Capture the cell that displays the provided text and extract its (X, Y) central coordinate. 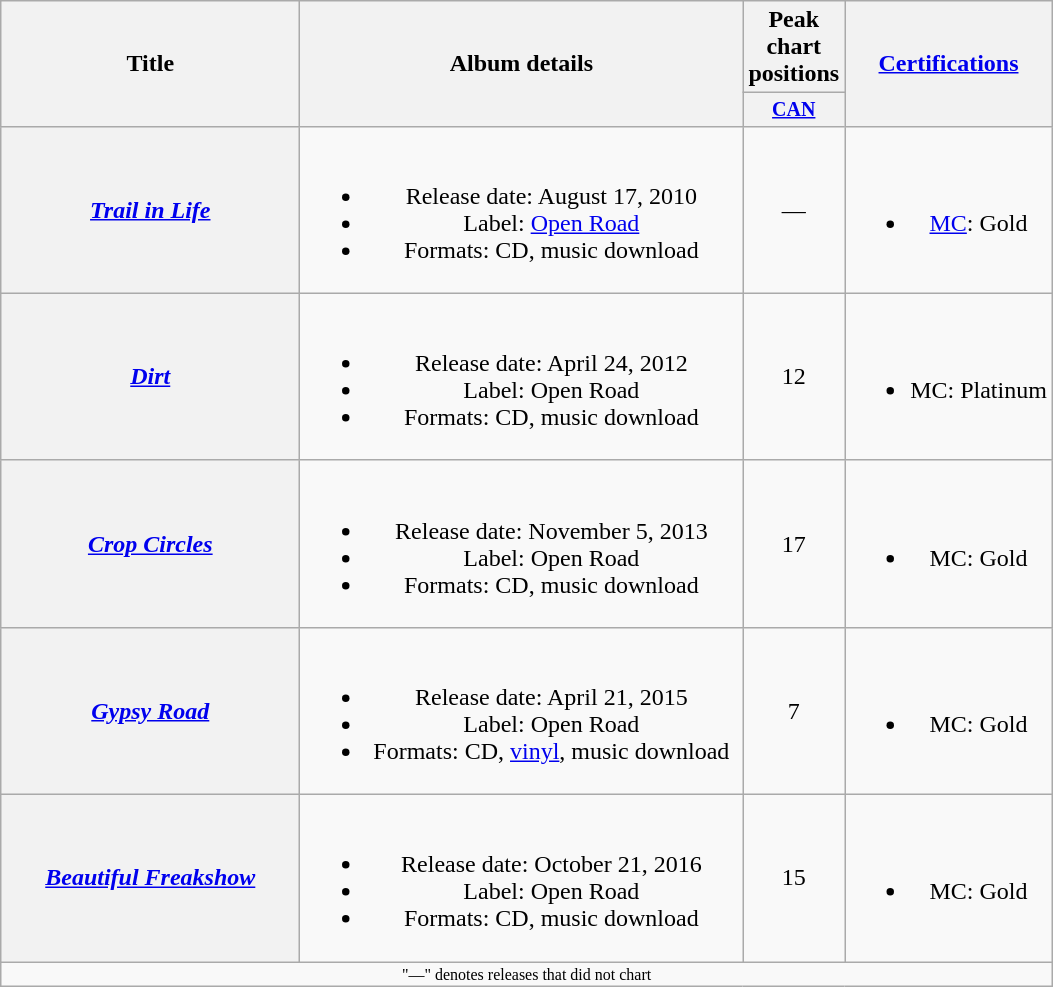
Crop Circles (150, 544)
Release date: April 21, 2015Label: Open RoadFormats: CD, vinyl, music download (522, 710)
"—" denotes releases that did not chart (527, 974)
15 (794, 878)
— (794, 210)
Beautiful Freakshow (150, 878)
Release date: October 21, 2016Label: Open RoadFormats: CD, music download (522, 878)
17 (794, 544)
Title (150, 64)
Dirt (150, 376)
Peak chart positions (794, 47)
12 (794, 376)
CAN (794, 110)
MC: Platinum (949, 376)
Release date: April 24, 2012Label: Open RoadFormats: CD, music download (522, 376)
Release date: November 5, 2013Label: Open RoadFormats: CD, music download (522, 544)
Trail in Life (150, 210)
Album details (522, 64)
Release date: August 17, 2010Label: Open RoadFormats: CD, music download (522, 210)
Gypsy Road (150, 710)
Certifications (949, 64)
7 (794, 710)
